Scan for the cell matching the given text and deliver its (x, y) coordinate at center. 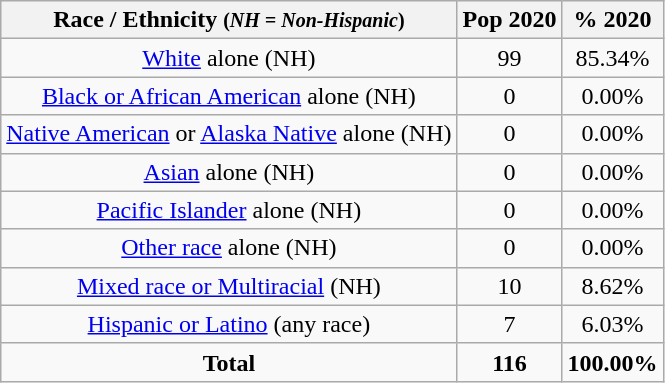
Mixed race or Multiracial (NH) (229, 286)
% 2020 (612, 20)
Native American or Alaska Native alone (NH) (229, 134)
116 (510, 362)
100.00% (612, 362)
99 (510, 58)
Race / Ethnicity (NH = Non-Hispanic) (229, 20)
85.34% (612, 58)
Other race alone (NH) (229, 248)
Total (229, 362)
White alone (NH) (229, 58)
Black or African American alone (NH) (229, 96)
Pop 2020 (510, 20)
7 (510, 324)
Asian alone (NH) (229, 172)
8.62% (612, 286)
10 (510, 286)
Pacific Islander alone (NH) (229, 210)
6.03% (612, 324)
Hispanic or Latino (any race) (229, 324)
